For the text-containing cell, return its midpoint in [x, y] coordinate format. 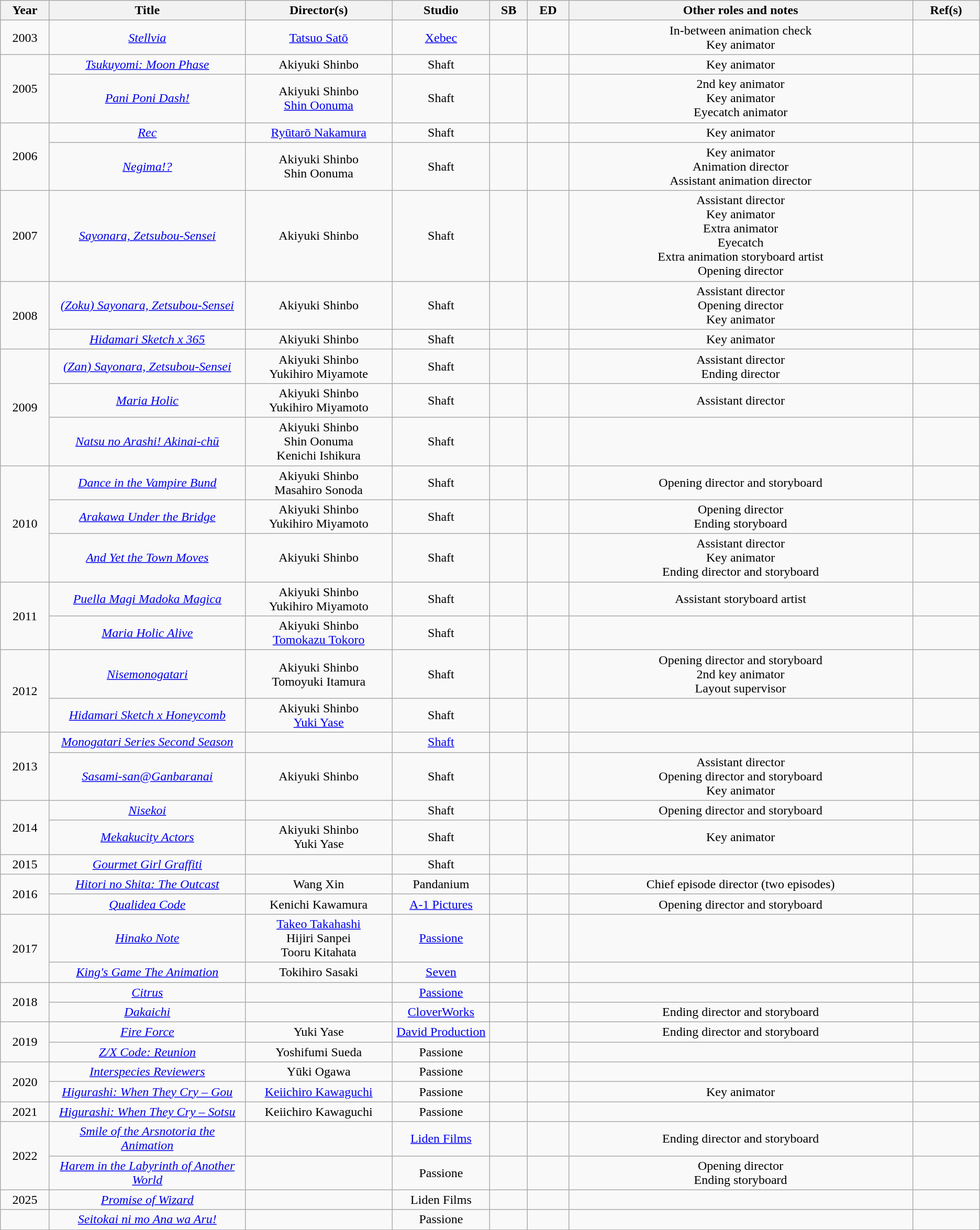
Key animatorAnimation directorAssistant animation director [740, 166]
Takeo Takahashi Hijiri Sanpei Tooru Kitahata [318, 938]
Citrus [147, 992]
2019 [25, 1042]
Akiyuki ShinboYuki Yase [318, 715]
2018 [25, 1002]
And Yet the Town Moves [147, 558]
Natsu no Arashi! Akinai-chū [147, 441]
2014 [25, 827]
Nisemonogatari [147, 674]
2009 [25, 407]
Promise of Wizard [147, 1200]
2008 [25, 315]
Tatsuo Satō [318, 38]
2006 [25, 156]
Seitokai ni mo Ana wa Aru! [147, 1220]
A-1 Pictures [441, 904]
Assistant director [740, 400]
Dance in the Vampire Bund [147, 483]
Pandanium [441, 884]
Higurashi: When They Cry – Gou [147, 1092]
In-between animation checkKey animator [740, 38]
Mekakucity Actors [147, 837]
2021 [25, 1112]
Hitori no Shita: The Outcast [147, 884]
Xebec [441, 38]
Interspecies Reviewers [147, 1072]
2020 [25, 1082]
2010 [25, 524]
Opening director and storyboard2nd key animatorLayout supervisor [740, 674]
Director(s) [318, 10]
Year [25, 10]
Stellvia [147, 38]
Maria Holic Alive [147, 633]
(Zoku) Sayonara, Zetsubou-Sensei [147, 305]
2nd key animatorKey animatorEyecatch animator [740, 98]
Assistant directorKey animator Ending director and storyboard [740, 558]
Yoshifumi Sueda [318, 1052]
Harem in the Labyrinth of Another World [147, 1172]
2013 [25, 766]
Assistant directorOpening director and storyboardKey animator [740, 776]
Gourmet Girl Graffiti [147, 864]
Fire Force [147, 1032]
Z/X Code: Reunion [147, 1052]
Hidamari Sketch x 365 [147, 339]
Yuki Yase [318, 1032]
2012 [25, 691]
Kenichi Kawamura [318, 904]
Ryūtarō Nakamura [318, 132]
Tokihiro Sasaki [318, 972]
Arakawa Under the Bridge [147, 517]
Pani Poni Dash! [147, 98]
ED [549, 10]
Title [147, 10]
(Zan) Sayonara, Zetsubou-Sensei [147, 366]
Ref(s) [946, 10]
Akiyuki ShinboMasahiro Sonoda [318, 483]
Akiyuki Shinbo Yuki Yase [318, 837]
Tsukuyomi: Moon Phase [147, 64]
Puella Magi Madoka Magica [147, 599]
Seven [441, 972]
Sayonara, Zetsubou-Sensei [147, 236]
Higurashi: When They Cry – Sotsu [147, 1112]
Sasami-san@Ganbaranai [147, 776]
2022 [25, 1156]
Assistant directorOpening directorKey animator [740, 305]
Yūki Ogawa [318, 1072]
Akiyuki ShinboYukihiro Miyamote [318, 366]
Assistant storyboard artist [740, 599]
2003 [25, 38]
Other roles and notes [740, 10]
Monogatari Series Second Season [147, 742]
Akiyuki ShinboTomoyuki Itamura [318, 674]
2007 [25, 236]
2011 [25, 616]
King's Game The Animation [147, 972]
2025 [25, 1200]
Akiyuki Shinbo Tomokazu Tokoro [318, 633]
2005 [25, 88]
Studio [441, 10]
Chief episode director (two episodes) [740, 884]
Akiyuki ShinboShin Oonuma Kenichi Ishikura [318, 441]
Dakaichi [147, 1012]
Assistant directorKey animatorExtra animatorEyecatchExtra animation storyboard artistOpening director [740, 236]
Nisekoi [147, 810]
Rec [147, 132]
Hidamari Sketch x Honeycomb [147, 715]
2016 [25, 894]
Maria Holic [147, 400]
2017 [25, 948]
Hinako Note [147, 938]
Smile of the Arsnotoria the Animation [147, 1139]
Wang Xin [318, 884]
David Production [441, 1032]
Assistant directorEnding director [740, 366]
CloverWorks [441, 1012]
Negima!? [147, 166]
Qualidea Code [147, 904]
2015 [25, 864]
SB [509, 10]
